Detect which cell encompasses the target text, then output its (x, y) center coordinate. 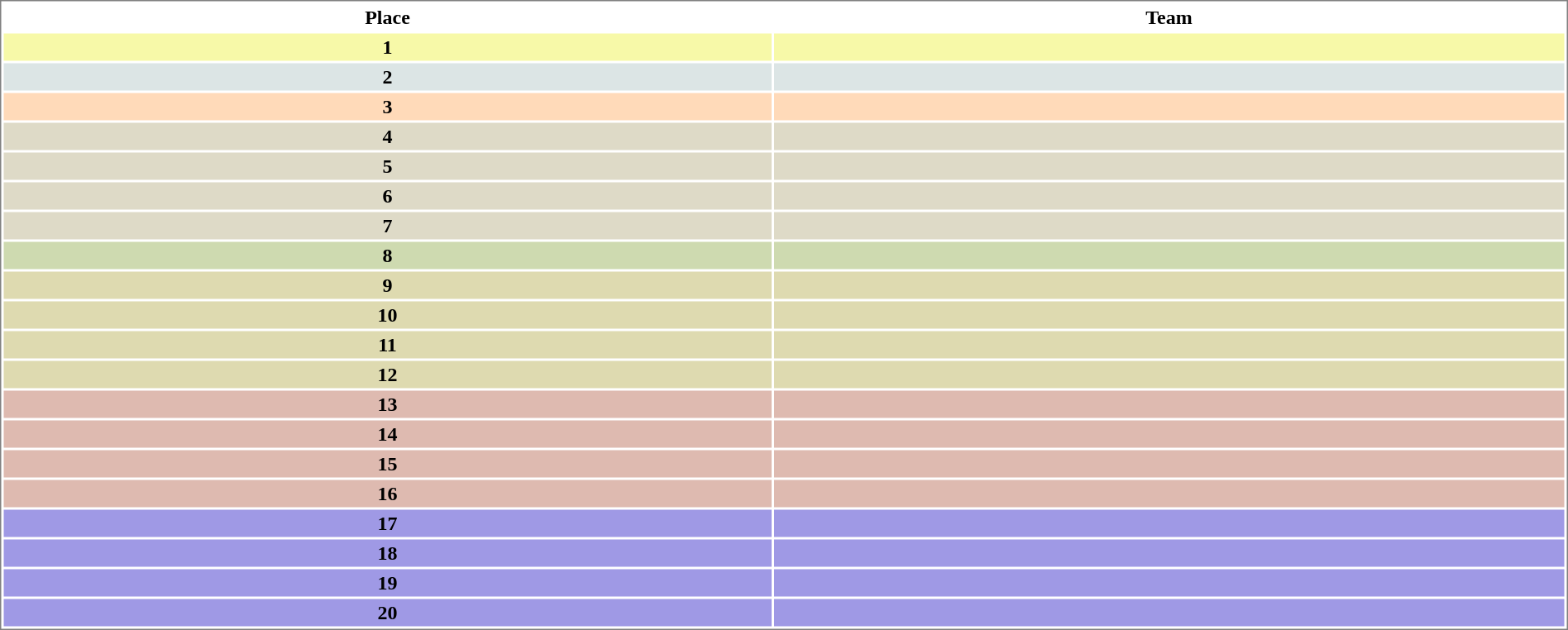
4 (387, 136)
15 (387, 463)
7 (387, 225)
9 (387, 284)
6 (387, 195)
18 (387, 552)
11 (387, 344)
3 (387, 106)
13 (387, 403)
20 (387, 612)
17 (387, 523)
8 (387, 255)
14 (387, 433)
1 (387, 46)
19 (387, 582)
10 (387, 314)
5 (387, 165)
12 (387, 374)
16 (387, 493)
Team (1169, 17)
Place (387, 17)
2 (387, 76)
